Identify which cell holds the provided text, then report its [X, Y] central coordinate. 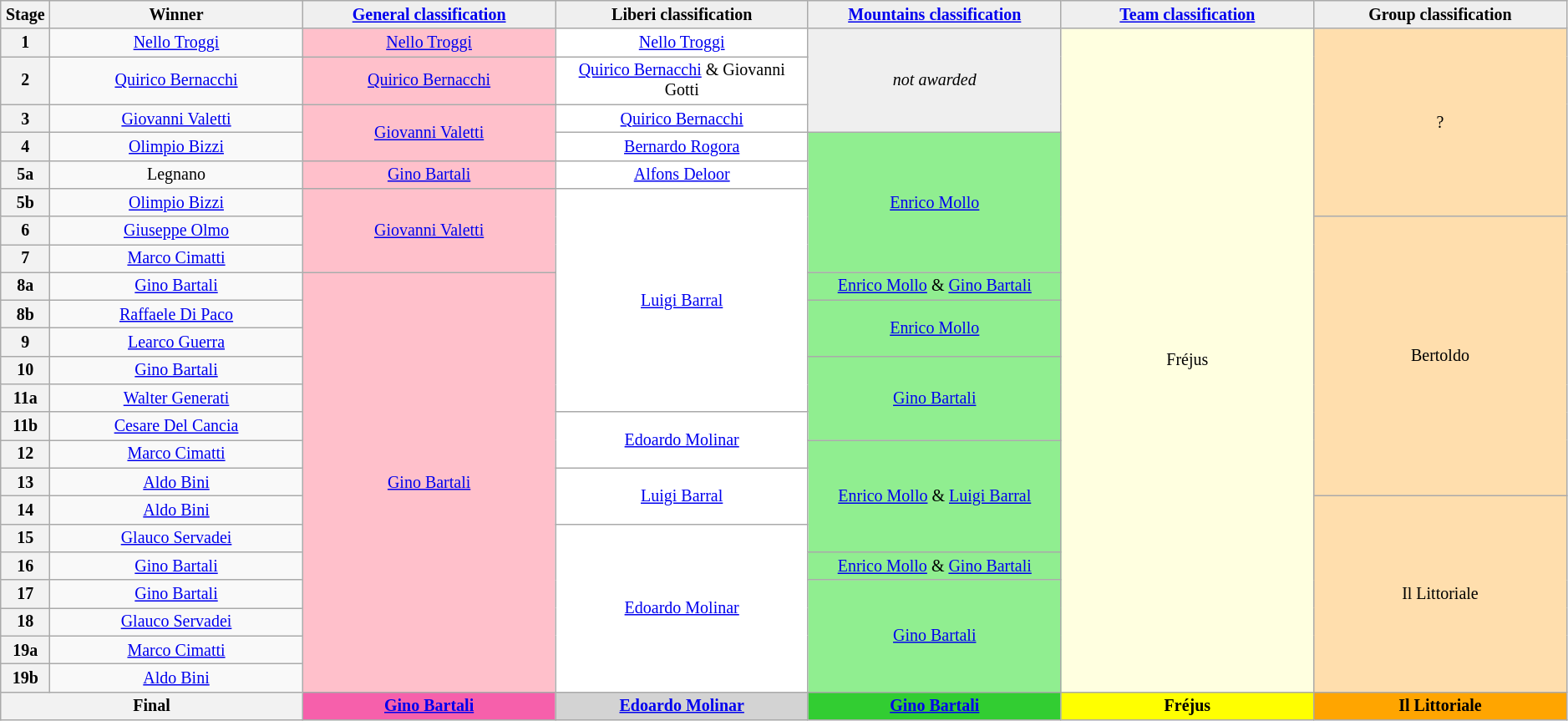
2 [25, 80]
10 [25, 371]
Walter Generati [177, 398]
General classification [429, 15]
not awarded [934, 81]
15 [25, 538]
Stage [25, 15]
19a [25, 650]
13 [25, 483]
Giuseppe Olmo [177, 231]
Group classification [1440, 15]
6 [25, 231]
Legnano [177, 174]
5a [25, 174]
Mountains classification [934, 15]
19b [25, 678]
Enrico Mollo & Luigi Barral [934, 496]
Bernardo Rogora [682, 147]
Liberi classification [682, 15]
12 [25, 454]
Alfons Deloor [682, 174]
11a [25, 398]
Team classification [1188, 15]
14 [25, 510]
8b [25, 314]
Bertoldo [1440, 356]
Final [152, 705]
9 [25, 343]
Learco Guerra [177, 343]
Cesare Del Cancia [177, 426]
17 [25, 593]
1 [25, 43]
3 [25, 119]
4 [25, 147]
11b [25, 426]
16 [25, 566]
8a [25, 286]
7 [25, 259]
5b [25, 202]
18 [25, 622]
? [1440, 124]
Winner [177, 15]
Quirico Bernacchi & Giovanni Gotti [682, 80]
Raffaele Di Paco [177, 314]
